Capture the cell that displays the provided text and extract its [x, y] central coordinate. 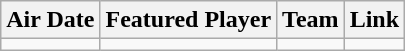
Air Date [50, 20]
Featured Player [188, 20]
Team [311, 20]
Link [374, 20]
